Provide the (X, Y) coordinate of the cell's center where the given text is located.  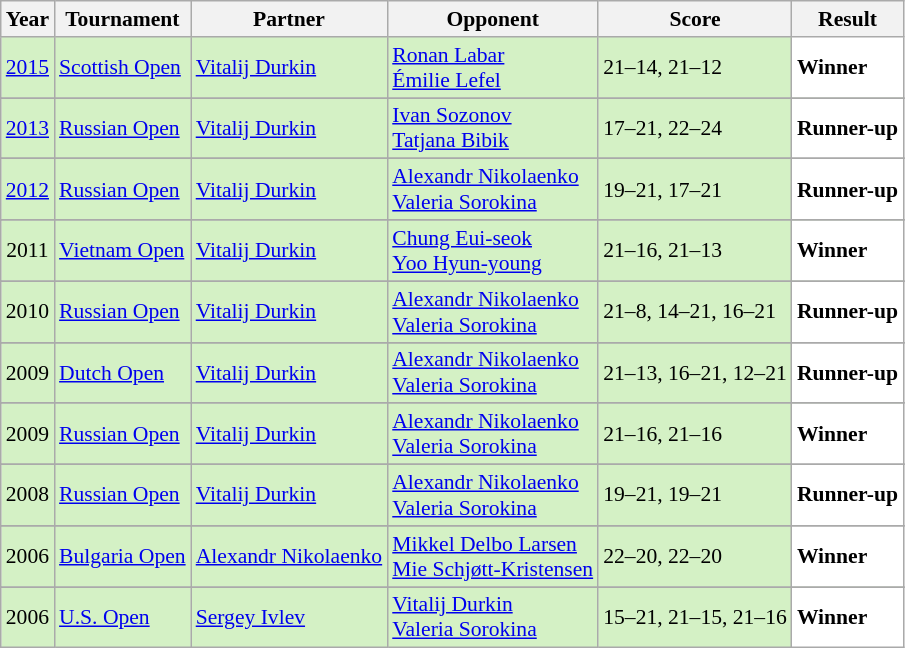
19–21, 17–21 (695, 190)
21–13, 16–21, 12–21 (695, 372)
22–20, 22–20 (695, 556)
17–21, 22–24 (695, 128)
Chung Eui-seok Yoo Hyun-young (492, 250)
Tournament (122, 19)
Alexandr Nikolaenko (290, 556)
Mikkel Delbo Larsen Mie Schjøtt-Kristensen (492, 556)
2010 (28, 312)
Vitalij Durkin Valeria Sorokina (492, 618)
Bulgaria Open (122, 556)
2011 (28, 250)
U.S. Open (122, 618)
Ivan Sozonov Tatjana Bibik (492, 128)
19–21, 19–21 (695, 496)
15–21, 21–15, 21–16 (695, 618)
Ronan Labar Émilie Lefel (492, 68)
Score (695, 19)
21–16, 21–16 (695, 434)
Opponent (492, 19)
2008 (28, 496)
Scottish Open (122, 68)
Partner (290, 19)
Result (848, 19)
Year (28, 19)
2015 (28, 68)
21–14, 21–12 (695, 68)
2013 (28, 128)
21–8, 14–21, 16–21 (695, 312)
Vietnam Open (122, 250)
Sergey Ivlev (290, 618)
2012 (28, 190)
Dutch Open (122, 372)
21–16, 21–13 (695, 250)
